Identify which cell holds the provided text, then report its (X, Y) central coordinate. 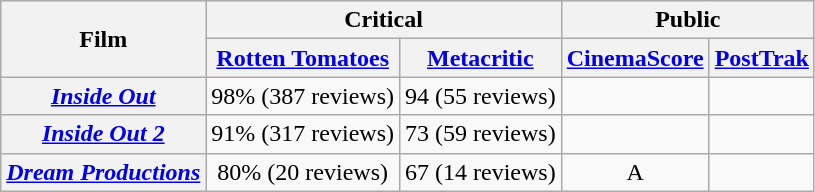
Rotten Tomatoes (303, 58)
Public (688, 20)
94 (55 reviews) (481, 96)
Film (104, 39)
Metacritic (481, 58)
PostTrak (762, 58)
Inside Out (104, 96)
73 (59 reviews) (481, 134)
91% (317 reviews) (303, 134)
80% (20 reviews) (303, 172)
Inside Out 2 (104, 134)
Critical (384, 20)
CinemaScore (635, 58)
67 (14 reviews) (481, 172)
A (635, 172)
98% (387 reviews) (303, 96)
Dream Productions (104, 172)
